Scan for the cell matching the given text and deliver its (x, y) coordinate at center. 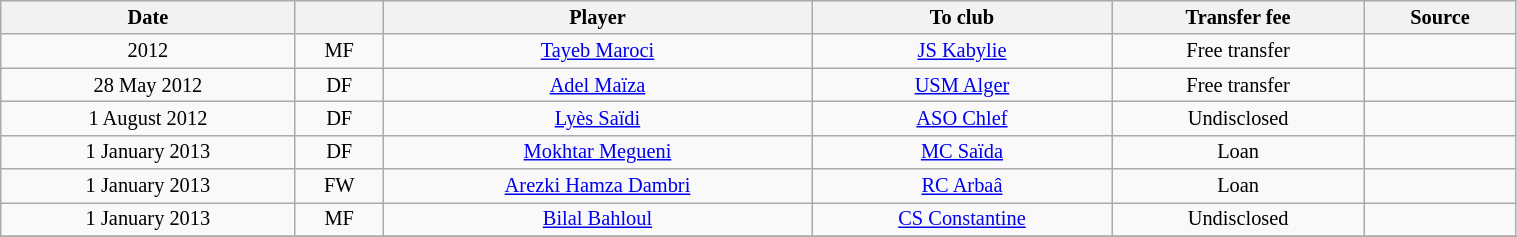
Mokhtar Megueni (597, 152)
CS Constantine (962, 219)
ASO Chlef (962, 118)
Transfer fee (1238, 17)
RC Arbaâ (962, 186)
To club (962, 17)
Adel Maïza (597, 85)
Tayeb Maroci (597, 51)
JS Kabylie (962, 51)
MC Saïda (962, 152)
Source (1440, 17)
Date (148, 17)
Arezki Hamza Dambri (597, 186)
28 May 2012 (148, 85)
Bilal Bahloul (597, 219)
FW (339, 186)
Player (597, 17)
Lyès Saïdi (597, 118)
1 August 2012 (148, 118)
2012 (148, 51)
USM Alger (962, 85)
